Scan for the cell matching the given text and deliver its [X, Y] coordinate at center. 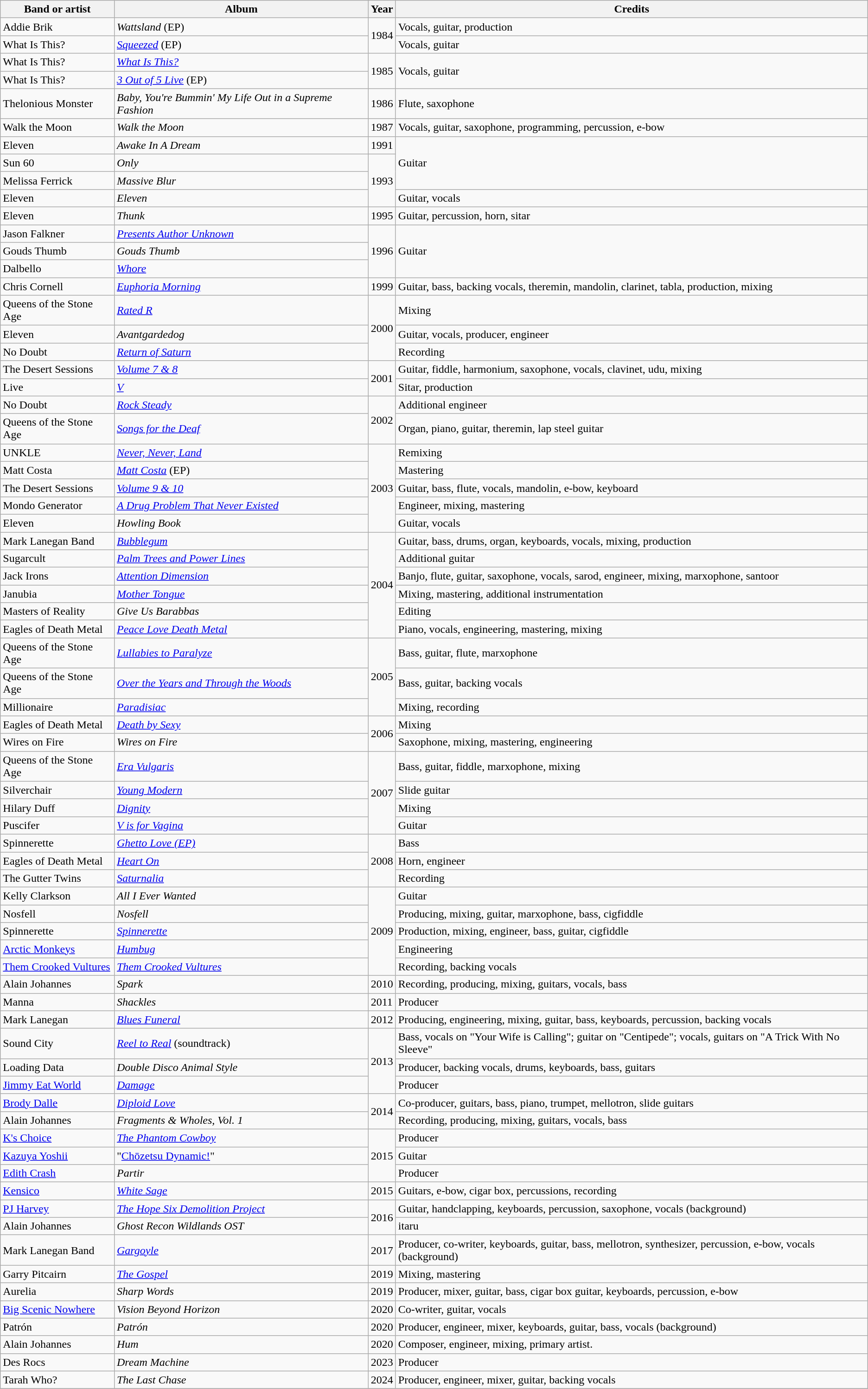
2023 [382, 1362]
Lullabies to Paralyze [241, 653]
2000 [382, 328]
Organ, piano, guitar, theremin, lap steel guitar [632, 428]
The Last Chase [241, 1380]
1993 [382, 180]
Heart On [241, 861]
"Chōzetsu Dynamic!" [241, 1156]
Sun 60 [57, 163]
Squeezed (EP) [241, 45]
2024 [382, 1380]
Humbug [241, 949]
2016 [382, 1217]
Double Disco Animal Style [241, 1067]
1991 [382, 145]
Guitar, percussion, horn, sitar [632, 216]
Producer, co-writer, keyboards, guitar, bass, mellotron, synthesizer, percussion, e-bow, vocals (background) [632, 1250]
2008 [382, 860]
PJ Harvey [57, 1209]
Guitar, handclapping, keyboards, percussion, saxophone, vocals (background) [632, 1209]
1996 [382, 251]
2011 [382, 1002]
2002 [382, 420]
Loading Data [57, 1067]
Only [241, 163]
2007 [382, 793]
Massive Blur [241, 180]
Mixing, mastering [632, 1274]
Arctic Monkeys [57, 949]
Reel to Real (soundtrack) [241, 1043]
V is for Vagina [241, 825]
Piano, vocals, engineering, mastering, mixing [632, 629]
Album [241, 9]
Death by Sexy [241, 725]
Rated R [241, 311]
Whore [241, 269]
Guitar, bass, flute, vocals, mandolin, e-bow, keyboard [632, 488]
Engineer, mixing, mastering [632, 505]
Avantgardedog [241, 334]
Over the Years and Through the Woods [241, 683]
Paradisiac [241, 707]
Horn, engineer [632, 861]
Puscifer [57, 825]
2001 [382, 378]
Peace Love Death Metal [241, 629]
Sitar, production [632, 387]
Credits [632, 9]
Garry Pitcairn [57, 1274]
1987 [382, 127]
Ghetto Love (EP) [241, 843]
K's Choice [57, 1138]
2010 [382, 984]
Guitar, bass, backing vocals, theremin, mandolin, clarinet, tabla, production, mixing [632, 287]
Partir [241, 1173]
Chris Cornell [57, 287]
1995 [382, 216]
Songs for the Deaf [241, 428]
Mastering [632, 470]
Saxophone, mixing, mastering, engineering [632, 742]
Producer, backing vocals, drums, keyboards, bass, guitars [632, 1067]
Spark [241, 984]
Silverchair [57, 790]
Gargoyle [241, 1250]
2004 [382, 585]
Live [57, 387]
Flute, saxophone [632, 104]
Production, mixing, engineer, bass, guitar, cigfiddle [632, 931]
Aurelia [57, 1292]
Bass, vocals on "Your Wife is Calling"; guitar on "Centipede"; vocals, guitars on "A Trick With No Sleeve" [632, 1043]
Mixing, mastering, additional instrumentation [632, 594]
Hum [241, 1344]
Guitars, e-bow, cigar box, percussions, recording [632, 1191]
Kazuya Yoshii [57, 1156]
Jimmy Eat World [57, 1085]
Euphoria Morning [241, 287]
Diploid Love [241, 1102]
Additional guitar [632, 559]
Masters of Reality [57, 612]
Mondo Generator [57, 505]
Bass, guitar, flute, marxophone [632, 653]
Guitar, fiddle, harmonium, saxophone, vocals, clavinet, udu, mixing [632, 370]
Thelonious Monster [57, 104]
White Sage [241, 1191]
Producer, mixer, guitar, bass, cigar box guitar, keyboards, percussion, e-bow [632, 1292]
Manna [57, 1002]
Young Modern [241, 790]
The Gutter Twins [57, 879]
Ghost Recon Wildlands OST [241, 1226]
Mother Tongue [241, 594]
Mixing, recording [632, 707]
Composer, engineer, mixing, primary artist. [632, 1344]
Bubblegum [241, 541]
Dalbello [57, 269]
Jack Irons [57, 576]
Year [382, 9]
2017 [382, 1250]
Damage [241, 1085]
Saturnalia [241, 879]
Co-writer, guitar, vocals [632, 1309]
Sound City [57, 1043]
Bass, guitar, fiddle, marxophone, mixing [632, 766]
Sharp Words [241, 1292]
1985 [382, 71]
Tarah Who? [57, 1380]
Baby, You're Bummin' My Life Out in a Supreme Fashion [241, 104]
The Gospel [241, 1274]
Era Vulgaris [241, 766]
Producer, engineer, mixer, keyboards, guitar, bass, vocals (background) [632, 1327]
1999 [382, 287]
Vocals, guitar, production [632, 27]
Kelly Clarkson [57, 896]
Remixing [632, 452]
Producing, mixing, guitar, marxophone, bass, cigfiddle [632, 914]
Producing, engineering, mixing, guitar, bass, keyboards, percussion, backing vocals [632, 1019]
Kensico [57, 1191]
Give Us Barabbas [241, 612]
Wattsland (EP) [241, 27]
2013 [382, 1061]
All I Ever Wanted [241, 896]
2012 [382, 1019]
Return of Saturn [241, 352]
3 Out of 5 Live (EP) [241, 80]
Millionaire [57, 707]
Volume 9 & 10 [241, 488]
Hilary Duff [57, 808]
Additional engineer [632, 405]
2014 [382, 1111]
Band or artist [57, 9]
Guitar, vocals, producer, engineer [632, 334]
Fragments & Wholes, Vol. 1 [241, 1120]
Presents Author Unknown [241, 233]
Mark Lanegan [57, 1019]
Vocals, guitar, saxophone, programming, percussion, e-bow [632, 127]
Recording, backing vocals [632, 967]
Howling Book [241, 523]
Thunk [241, 216]
Attention Dimension [241, 576]
A Drug Problem That Never Existed [241, 505]
Engineering [632, 949]
Slide guitar [632, 790]
Jason Falkner [57, 233]
Big Scenic Nowhere [57, 1309]
Producer, engineer, mixer, guitar, backing vocals [632, 1380]
Banjo, flute, guitar, saxophone, vocals, sarod, engineer, mixing, marxophone, santoor [632, 576]
The Phantom Cowboy [241, 1138]
2009 [382, 931]
Edith Crash [57, 1173]
Shackles [241, 1002]
Dignity [241, 808]
Vision Beyond Horizon [241, 1309]
2006 [382, 733]
Awake In A Dream [241, 145]
Guitar, bass, drums, organ, keyboards, vocals, mixing, production [632, 541]
Editing [632, 612]
Bass [632, 843]
1986 [382, 104]
Janubia [57, 594]
Blues Funeral [241, 1019]
Sugarcult [57, 559]
Never, Never, Land [241, 452]
V [241, 387]
Dream Machine [241, 1362]
2005 [382, 677]
Matt Costa (EP) [241, 470]
Brody Dalle [57, 1102]
Addie Brik [57, 27]
Bass, guitar, backing vocals [632, 683]
Co-producer, guitars, bass, piano, trumpet, mellotron, slide guitars [632, 1102]
UNKLE [57, 452]
Melissa Ferrick [57, 180]
itaru [632, 1226]
2003 [382, 488]
1984 [382, 36]
The Hope Six Demolition Project [241, 1209]
Matt Costa [57, 470]
Palm Trees and Power Lines [241, 559]
Des Rocs [57, 1362]
Rock Steady [241, 405]
Volume 7 & 8 [241, 370]
